From the cell containing the given text, extract its center point as (X, Y) coordinate. 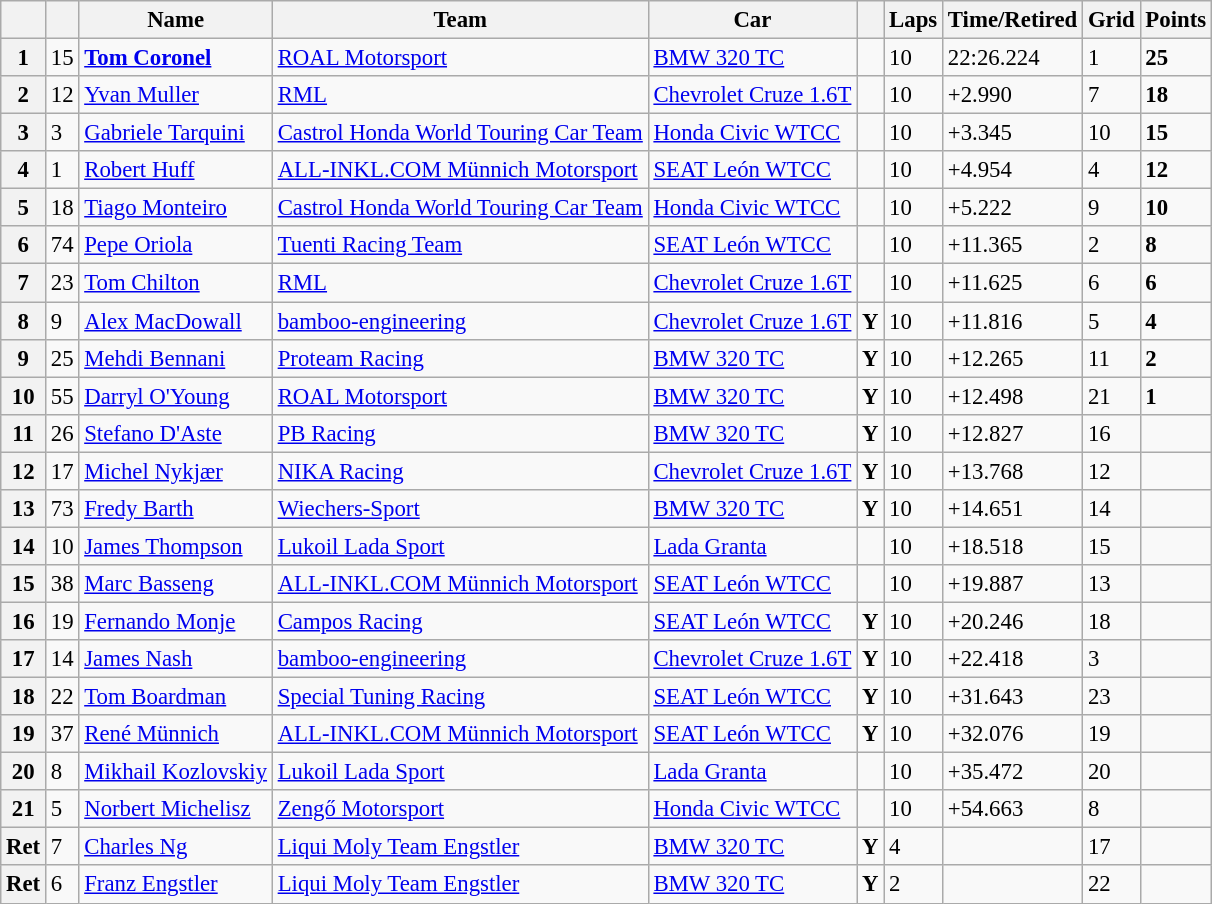
+20.246 (1012, 621)
Yvan Muller (176, 95)
NIKA Racing (460, 471)
Time/Retired (1012, 20)
Norbert Michelisz (176, 809)
+3.345 (1012, 133)
+14.651 (1012, 509)
+11.625 (1012, 283)
Michel Nykjær (176, 471)
Wiechers-Sport (460, 509)
Special Tuning Racing (460, 697)
Mehdi Bennani (176, 358)
+12.265 (1012, 358)
+12.498 (1012, 396)
Marc Basseng (176, 584)
+35.472 (1012, 772)
26 (62, 433)
Points (1176, 20)
Proteam Racing (460, 358)
PB Racing (460, 433)
Tom Boardman (176, 697)
+32.076 (1012, 734)
Campos Racing (460, 621)
+13.768 (1012, 471)
Tuenti Racing Team (460, 245)
22:26.224 (1012, 58)
Pepe Oriola (176, 245)
Tom Coronel (176, 58)
Mikhail Kozlovskiy (176, 772)
+22.418 (1012, 659)
+31.643 (1012, 697)
René Münnich (176, 734)
+5.222 (1012, 208)
Darryl O'Young (176, 396)
Fernando Monje (176, 621)
+12.827 (1012, 433)
73 (62, 509)
55 (62, 396)
37 (62, 734)
+54.663 (1012, 809)
+2.990 (1012, 95)
Zengő Motorsport (460, 809)
38 (62, 584)
+11.365 (1012, 245)
Laps (914, 20)
Stefano D'Aste (176, 433)
+18.518 (1012, 546)
Grid (1112, 20)
Team (460, 20)
+11.816 (1012, 321)
Charles Ng (176, 847)
Alex MacDowall (176, 321)
James Nash (176, 659)
Tiago Monteiro (176, 208)
+19.887 (1012, 584)
Car (752, 20)
Robert Huff (176, 170)
Tom Chilton (176, 283)
Franz Engstler (176, 885)
Name (176, 20)
Fredy Barth (176, 509)
James Thompson (176, 546)
Gabriele Tarquini (176, 133)
+4.954 (1012, 170)
74 (62, 245)
